Pinpoint the cell where the given text exists, returning its (X, Y) midpoint coordinate. 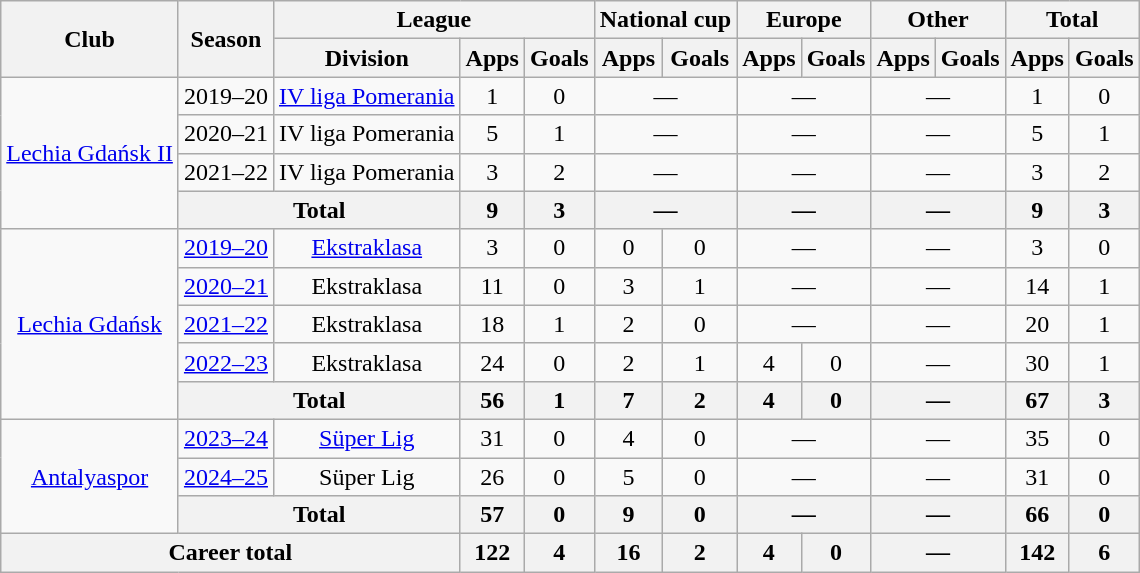
Lechia Gdańsk (90, 324)
National cup (665, 20)
67 (1037, 400)
11 (492, 286)
142 (1037, 553)
122 (492, 553)
18 (492, 324)
Division (366, 58)
24 (492, 362)
2022–23 (226, 362)
Club (90, 39)
2024–25 (226, 477)
Season (226, 39)
Lechia Gdańsk II (90, 153)
26 (492, 477)
Europe (804, 20)
16 (628, 553)
35 (1037, 438)
Antalyaspor (90, 476)
56 (492, 400)
20 (1037, 324)
14 (1037, 286)
7 (628, 400)
2023–24 (226, 438)
6 (1104, 553)
Other (938, 20)
Career total (230, 553)
57 (492, 515)
66 (1037, 515)
30 (1037, 362)
League (434, 20)
